Identify which cell holds the provided text, then report its (x, y) central coordinate. 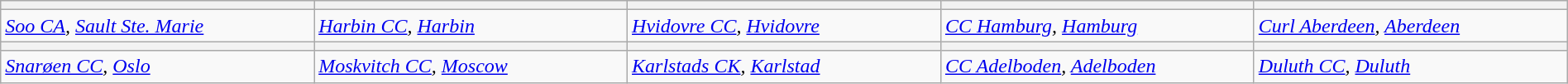
Soo CA, Sault Ste. Marie (157, 26)
Moskvitch CC, Moscow (471, 67)
Duluth CC, Duluth (1411, 67)
Curl Aberdeen, Aberdeen (1411, 26)
Snarøen CC, Oslo (157, 67)
Harbin CC, Harbin (471, 26)
CC Hamburg, Hamburg (1097, 26)
CC Adelboden, Adelboden (1097, 67)
Karlstads CK, Karlstad (784, 67)
Hvidovre CC, Hvidovre (784, 26)
